Return [x, y] of the center of cell containing provided text 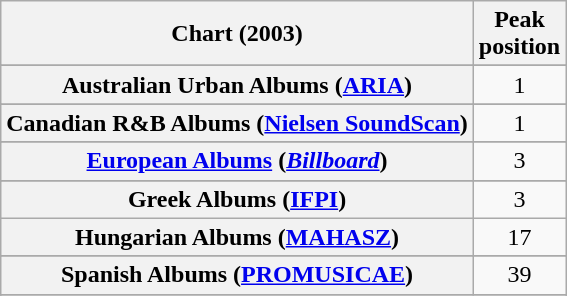
Peakposition [519, 34]
European Albums (Billboard) [238, 161]
Greek Albums (IFPI) [238, 199]
17 [519, 237]
Spanish Albums (PROMUSICAE) [238, 275]
Hungarian Albums (MAHASZ) [238, 237]
Australian Urban Albums (ARIA) [238, 85]
Chart (2003) [238, 34]
Canadian R&B Albums (Nielsen SoundScan) [238, 123]
39 [519, 275]
